Scan for the cell matching the given text and deliver its [X, Y] coordinate at center. 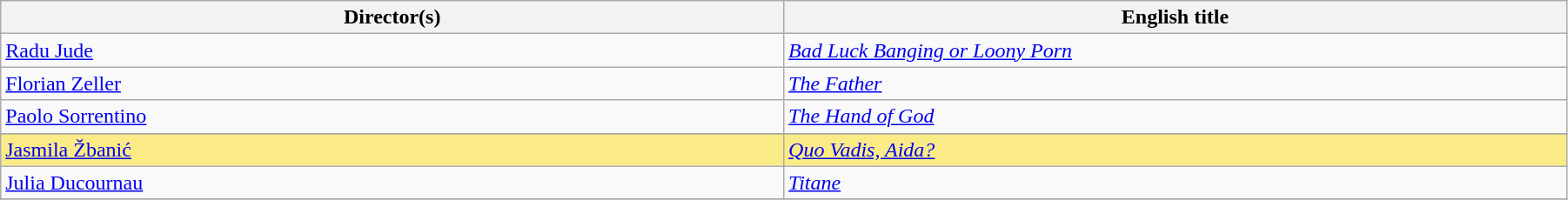
Paolo Sorrentino [392, 117]
Bad Luck Banging or Loony Porn [1176, 50]
Director(s) [392, 17]
Julia Ducournau [392, 183]
Radu Jude [392, 50]
The Hand of God [1176, 117]
The Father [1176, 83]
Titane [1176, 183]
Florian Zeller [392, 83]
Quo Vadis, Aida? [1176, 150]
English title [1176, 17]
Jasmila Žbanić [392, 150]
